Find where the given text appears and provide that cell's center as (x, y) coordinate. 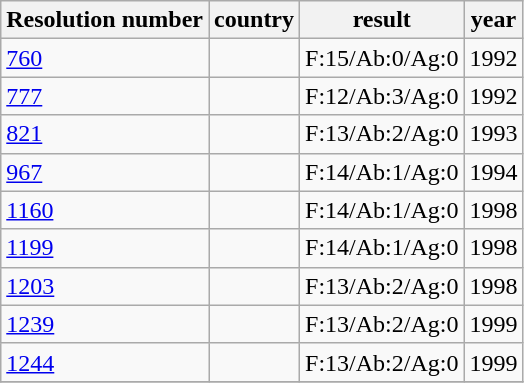
821 (105, 134)
1244 (105, 362)
1199 (105, 248)
result (382, 20)
1160 (105, 210)
1993 (494, 134)
F:15/Ab:0/Ag:0 (382, 58)
967 (105, 172)
760 (105, 58)
1994 (494, 172)
year (494, 20)
1239 (105, 324)
777 (105, 96)
Resolution number (105, 20)
1203 (105, 286)
country (254, 20)
F:12/Ab:3/Ag:0 (382, 96)
